Detect which cell encompasses the target text, then output its (X, Y) center coordinate. 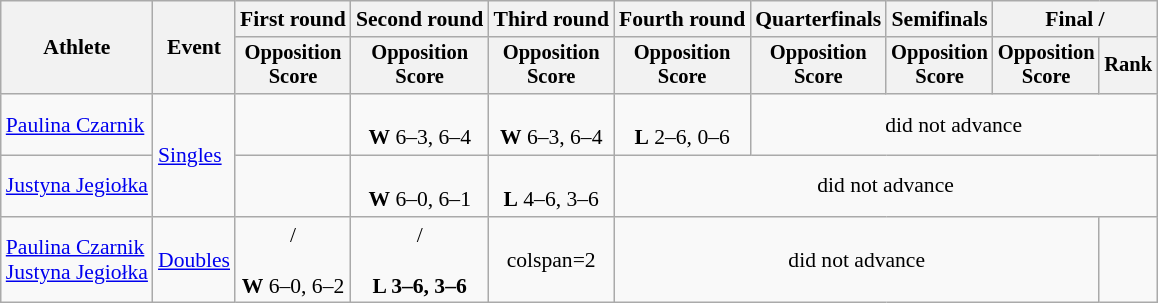
Singles (194, 155)
Semifinals (940, 19)
Final / (1075, 19)
First round (293, 19)
W 6–0, 6–1 (420, 186)
Fourth round (682, 19)
Rank (1128, 66)
Second round (420, 19)
L 4–6, 3–6 (551, 186)
Event (194, 48)
L 2–6, 0–6 (682, 124)
Paulina Czarnik (77, 124)
Athlete (77, 48)
Quarterfinals (818, 19)
Justyna Jegiołka (77, 186)
Third round (551, 19)
